Scan for the cell matching the given text and deliver its [X, Y] coordinate at center. 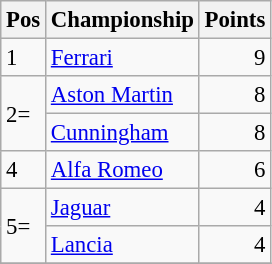
2= [24, 114]
Aston Martin [123, 95]
Alfa Romeo [123, 170]
Lancia [123, 245]
Championship [123, 20]
5= [24, 226]
Cunningham [123, 133]
1 [24, 58]
Points [234, 20]
6 [234, 170]
9 [234, 58]
Ferrari [123, 58]
Jaguar [123, 208]
Pos [24, 20]
